Locate the cell with the specified text and output its [X, Y] center coordinate. 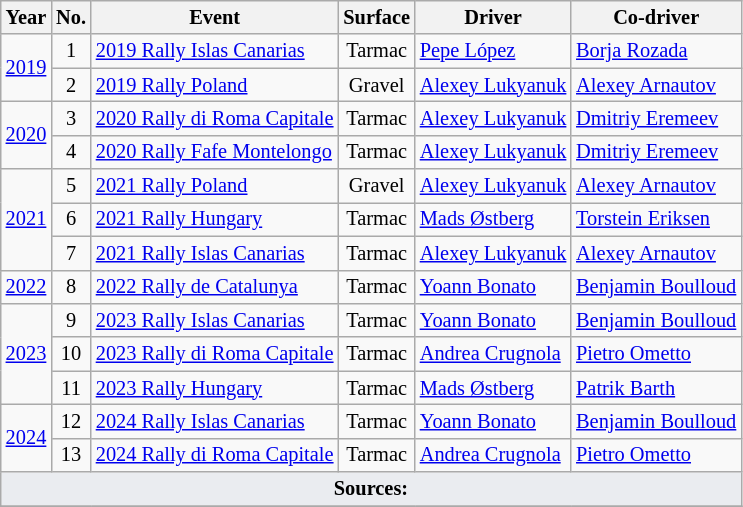
2020 Rally di Roma Capitale [215, 118]
1 [71, 51]
2023 Rally Islas Canarias [215, 320]
2024 Rally di Roma Capitale [215, 455]
7 [71, 253]
2020 Rally Fafe Montelongo [215, 152]
8 [71, 287]
11 [71, 388]
5 [71, 186]
4 [71, 152]
Torstein Eriksen [656, 219]
2021 Rally Hungary [215, 219]
2023 [26, 354]
2021 Rally Islas Canarias [215, 253]
3 [71, 118]
2023 Rally di Roma Capitale [215, 354]
Borja Rozada [656, 51]
13 [71, 455]
Pepe López [493, 51]
6 [71, 219]
2022 Rally de Catalunya [215, 287]
12 [71, 421]
2019 [26, 68]
2022 [26, 287]
No. [71, 17]
2024 Rally Islas Canarias [215, 421]
2024 [26, 438]
2 [71, 85]
2021 Rally Poland [215, 186]
2021 [26, 220]
Driver [493, 17]
2019 Rally Poland [215, 85]
9 [71, 320]
Event [215, 17]
Sources: [371, 489]
10 [71, 354]
2023 Rally Hungary [215, 388]
Co-driver [656, 17]
Year [26, 17]
Patrik Barth [656, 388]
Surface [376, 17]
2019 Rally Islas Canarias [215, 51]
2020 [26, 134]
